Capture the cell that displays the provided text and extract its (x, y) central coordinate. 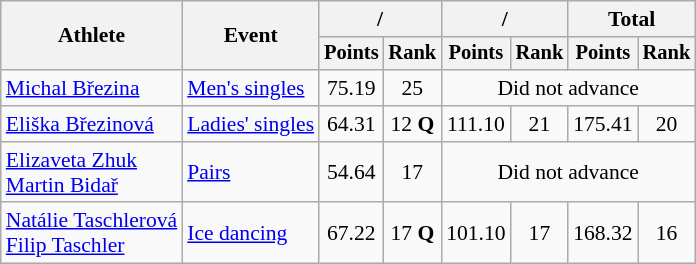
101.10 (476, 234)
16 (667, 234)
Eliška Březinová (92, 124)
64.31 (351, 124)
Pairs (250, 172)
175.41 (602, 124)
21 (540, 124)
Michal Březina (92, 88)
Natálie Taschlerová Filip Taschler (92, 234)
Ice dancing (250, 234)
17 Q (413, 234)
Athlete (92, 36)
Event (250, 36)
20 (667, 124)
54.64 (351, 172)
75.19 (351, 88)
Ladies' singles (250, 124)
111.10 (476, 124)
67.22 (351, 234)
Elizaveta Zhuk Martin Bidař (92, 172)
12 Q (413, 124)
25 (413, 88)
Men's singles (250, 88)
168.32 (602, 234)
Total (632, 19)
